Provide the (X, Y) coordinate of the cell's center where the given text is located.  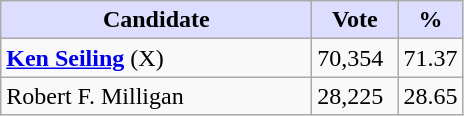
28.65 (430, 96)
71.37 (430, 58)
28,225 (355, 96)
Robert F. Milligan (156, 96)
70,354 (355, 58)
Candidate (156, 20)
Ken Seiling (X) (156, 58)
% (430, 20)
Vote (355, 20)
